Search for the cell housing the specified text and yield its [X, Y] center coordinate. 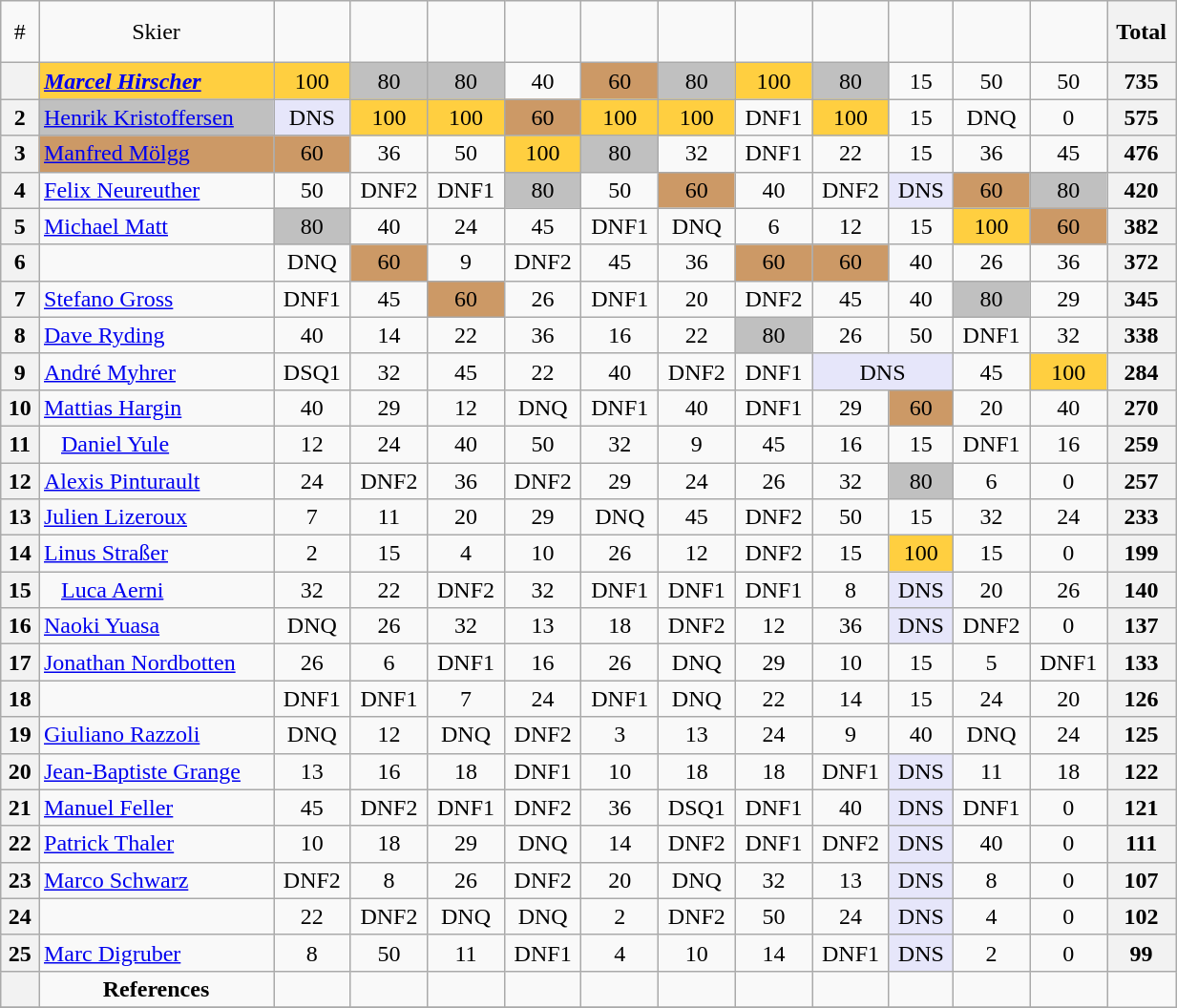
575 [1142, 117]
19 [20, 735]
Daniel Yule [156, 444]
17 [20, 662]
338 [1142, 335]
23 [20, 880]
# [20, 32]
Manuel Feller [156, 808]
Patrick Thaler [156, 844]
Luca Aerni [156, 590]
259 [1142, 444]
107 [1142, 880]
133 [1142, 662]
345 [1142, 299]
126 [1142, 699]
Julien Lizeroux [156, 517]
Henrik Kristoffersen [156, 117]
111 [1142, 844]
Dave Ryding [156, 335]
21 [20, 808]
137 [1142, 626]
99 [1142, 953]
Michael Matt [156, 226]
25 [20, 953]
257 [1142, 480]
Alexis Pinturault [156, 480]
References [156, 989]
420 [1142, 190]
122 [1142, 771]
Naoki Yuasa [156, 626]
Manfred Mölgg [156, 154]
Stefano Gross [156, 299]
102 [1142, 916]
Giuliano Razzoli [156, 735]
735 [1142, 81]
Total [1142, 32]
Skier [156, 32]
Jean-Baptiste Grange [156, 771]
Mattias Hargin [156, 408]
199 [1142, 554]
Linus Straßer [156, 554]
121 [1142, 808]
Marcel Hirscher [156, 81]
125 [1142, 735]
284 [1142, 371]
372 [1142, 262]
Felix Neureuther [156, 190]
476 [1142, 154]
233 [1142, 517]
140 [1142, 590]
Marco Schwarz [156, 880]
270 [1142, 408]
Marc Digruber [156, 953]
André Myhrer [156, 371]
382 [1142, 226]
Jonathan Nordbotten [156, 662]
